Identify which cell holds the provided text, then report its [x, y] central coordinate. 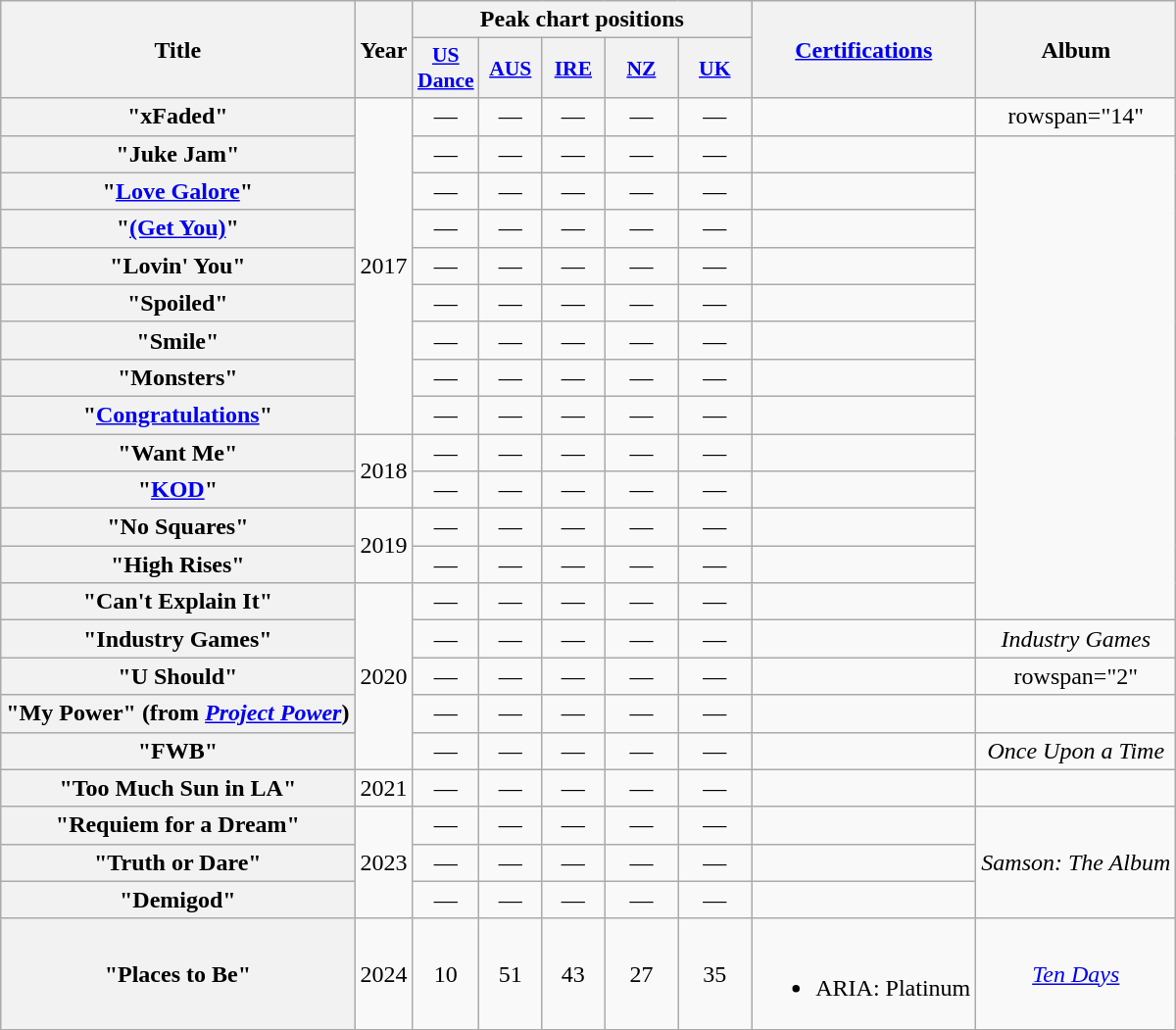
2023 [384, 862]
Certifications [864, 49]
"Congratulations" [178, 415]
35 [715, 974]
ARIA: Platinum [864, 974]
"Lovin' You" [178, 266]
43 [573, 974]
"Juke Jam" [178, 154]
"Monsters" [178, 377]
"Requiem for a Dream" [178, 825]
Year [384, 49]
2024 [384, 974]
"Smile" [178, 340]
"xFaded" [178, 117]
"KOD" [178, 490]
2021 [384, 788]
Industry Games [1076, 639]
IRE [573, 69]
Album [1076, 49]
"(Get You)" [178, 228]
Peak chart positions [582, 20]
AUS [511, 69]
27 [641, 974]
NZ [641, 69]
"No Squares" [178, 527]
rowspan="14" [1076, 117]
"Want Me" [178, 452]
Ten Days [1076, 974]
"Too Much Sun in LA" [178, 788]
2018 [384, 470]
"Love Galore" [178, 191]
rowspan="2" [1076, 676]
UK [715, 69]
USDance [446, 69]
"Places to Be" [178, 974]
2019 [384, 546]
10 [446, 974]
"Spoiled" [178, 303]
51 [511, 974]
"U Should" [178, 676]
"Truth or Dare" [178, 862]
2020 [384, 676]
Samson: The Album [1076, 862]
"High Rises" [178, 564]
"Industry Games" [178, 639]
2017 [384, 267]
Title [178, 49]
"My Power" (from Project Power) [178, 713]
"Can't Explain It" [178, 602]
Once Upon a Time [1076, 751]
"Demigod" [178, 900]
"FWB" [178, 751]
